Return the [X, Y] coordinate for the center point of the cell that contains the specified text.  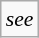
see [20, 19]
